Return the [X, Y] coordinate for the center point of the cell that contains the specified text.  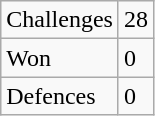
Won [60, 58]
28 [136, 20]
Challenges [60, 20]
Defences [60, 96]
